Identify which cell holds the provided text, then report its (x, y) central coordinate. 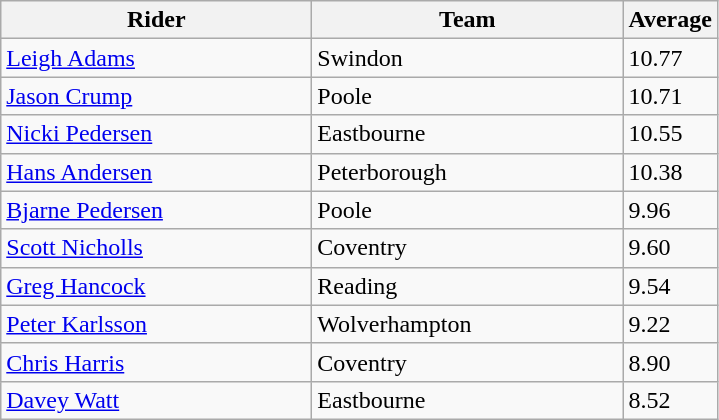
Hans Andersen (156, 172)
Davey Watt (156, 400)
Reading (468, 286)
10.55 (670, 134)
Scott Nicholls (156, 248)
10.71 (670, 96)
Swindon (468, 58)
Team (468, 20)
Wolverhampton (468, 324)
9.60 (670, 248)
Nicki Pedersen (156, 134)
10.77 (670, 58)
Jason Crump (156, 96)
Rider (156, 20)
8.90 (670, 362)
Average (670, 20)
Peterborough (468, 172)
Peter Karlsson (156, 324)
9.96 (670, 210)
Chris Harris (156, 362)
Bjarne Pedersen (156, 210)
8.52 (670, 400)
9.54 (670, 286)
Leigh Adams (156, 58)
Greg Hancock (156, 286)
9.22 (670, 324)
10.38 (670, 172)
